Capture the cell that displays the provided text and extract its (X, Y) central coordinate. 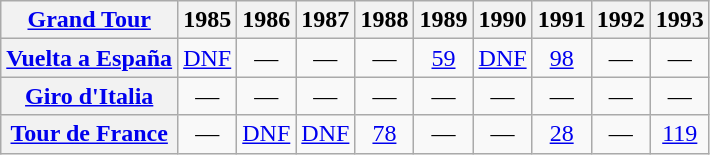
1988 (384, 20)
Grand Tour (90, 20)
119 (680, 134)
1992 (620, 20)
Tour de France (90, 134)
Giro d'Italia (90, 96)
98 (562, 58)
1985 (208, 20)
59 (444, 58)
1991 (562, 20)
1990 (502, 20)
Vuelta a España (90, 58)
1986 (266, 20)
1989 (444, 20)
1987 (326, 20)
78 (384, 134)
28 (562, 134)
1993 (680, 20)
